Determine the [x, y] coordinate at the center of the cell enclosing the given text.  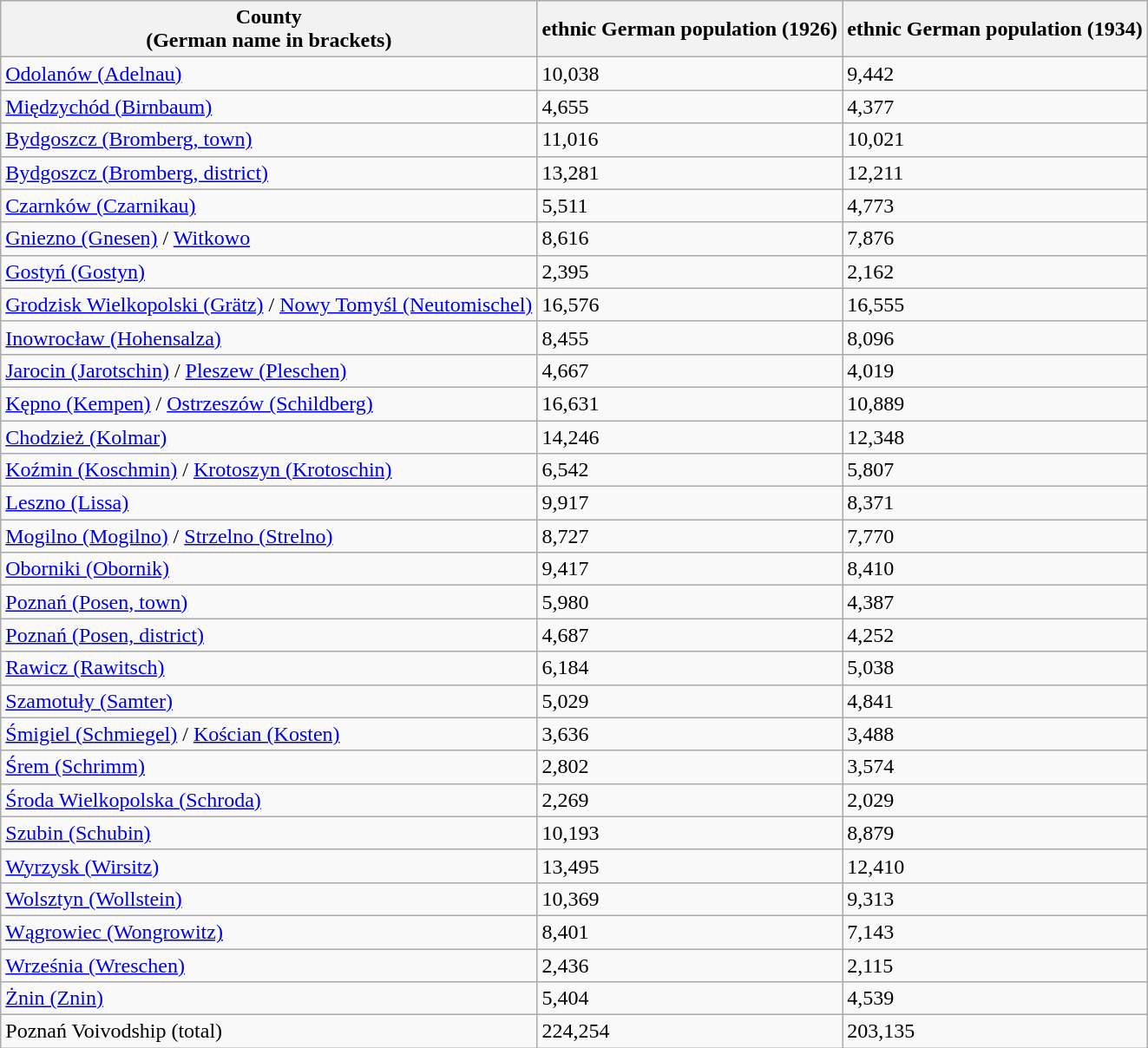
County(German name in brackets) [269, 29]
12,410 [995, 866]
Żnin (Znin) [269, 999]
8,401 [690, 932]
5,980 [690, 602]
2,269 [690, 800]
Mogilno (Mogilno) / Strzelno (Strelno) [269, 536]
Września (Wreschen) [269, 966]
12,348 [995, 436]
Poznań Voivodship (total) [269, 1032]
Leszno (Lissa) [269, 503]
9,917 [690, 503]
8,371 [995, 503]
13,281 [690, 173]
Szubin (Schubin) [269, 833]
Wolsztyn (Wollstein) [269, 899]
Koźmin (Koschmin) / Krotoszyn (Krotoschin) [269, 470]
Inowrocław (Hohensalza) [269, 337]
9,417 [690, 569]
2,395 [690, 272]
2,162 [995, 272]
Gniezno (Gnesen) / Witkowo [269, 239]
ethnic German population (1926) [690, 29]
5,807 [995, 470]
224,254 [690, 1032]
2,029 [995, 800]
ethnic German population (1934) [995, 29]
203,135 [995, 1032]
5,404 [690, 999]
9,442 [995, 74]
Śmigiel (Schmiegel) / Kościan (Kosten) [269, 734]
Kępno (Kempen) / Ostrzeszów (Schildberg) [269, 403]
Środa Wielkopolska (Schroda) [269, 800]
16,555 [995, 305]
10,369 [690, 899]
Bydgoszcz (Bromberg, town) [269, 140]
Wyrzysk (Wirsitz) [269, 866]
8,455 [690, 337]
7,143 [995, 932]
10,038 [690, 74]
5,511 [690, 206]
2,436 [690, 966]
5,029 [690, 701]
10,021 [995, 140]
4,387 [995, 602]
Wągrowiec (Wongrowitz) [269, 932]
Odolanów (Adelnau) [269, 74]
Poznań (Posen, town) [269, 602]
4,377 [995, 107]
10,889 [995, 403]
4,655 [690, 107]
Gostyń (Gostyn) [269, 272]
9,313 [995, 899]
Chodzież (Kolmar) [269, 436]
Jarocin (Jarotschin) / Pleszew (Pleschen) [269, 370]
7,876 [995, 239]
16,576 [690, 305]
4,687 [690, 635]
7,770 [995, 536]
Czarnków (Czarnikau) [269, 206]
Międzychód (Birnbaum) [269, 107]
4,841 [995, 701]
8,616 [690, 239]
8,727 [690, 536]
11,016 [690, 140]
4,667 [690, 370]
Oborniki (Obornik) [269, 569]
Szamotuły (Samter) [269, 701]
6,184 [690, 668]
12,211 [995, 173]
3,636 [690, 734]
4,773 [995, 206]
4,252 [995, 635]
3,574 [995, 767]
8,410 [995, 569]
4,019 [995, 370]
16,631 [690, 403]
Poznań (Posen, district) [269, 635]
2,802 [690, 767]
6,542 [690, 470]
Bydgoszcz (Bromberg, district) [269, 173]
8,879 [995, 833]
2,115 [995, 966]
13,495 [690, 866]
3,488 [995, 734]
Rawicz (Rawitsch) [269, 668]
8,096 [995, 337]
5,038 [995, 668]
Śrem (Schrimm) [269, 767]
4,539 [995, 999]
14,246 [690, 436]
Grodzisk Wielkopolski (Grätz) / Nowy Tomyśl (Neutomischel) [269, 305]
10,193 [690, 833]
